Determine the [X, Y] coordinate at the center of the cell enclosing the given text.  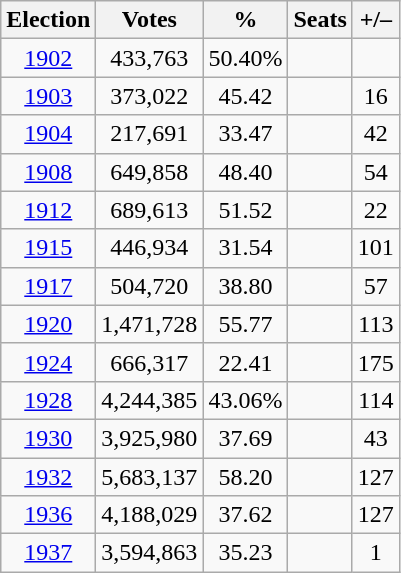
1932 [48, 477]
16 [376, 96]
33.47 [246, 134]
689,613 [150, 210]
35.23 [246, 553]
22 [376, 210]
101 [376, 248]
113 [376, 324]
373,022 [150, 96]
42 [376, 134]
217,691 [150, 134]
4,244,385 [150, 400]
37.69 [246, 438]
1930 [48, 438]
1912 [48, 210]
1908 [48, 172]
51.52 [246, 210]
433,763 [150, 58]
43 [376, 438]
5,683,137 [150, 477]
Election [48, 20]
43.06% [246, 400]
50.40% [246, 58]
38.80 [246, 286]
1902 [48, 58]
22.41 [246, 362]
31.54 [246, 248]
55.77 [246, 324]
1917 [48, 286]
48.40 [246, 172]
114 [376, 400]
649,858 [150, 172]
57 [376, 286]
45.42 [246, 96]
1915 [48, 248]
1928 [48, 400]
446,934 [150, 248]
175 [376, 362]
58.20 [246, 477]
1 [376, 553]
1,471,728 [150, 324]
504,720 [150, 286]
Votes [150, 20]
1936 [48, 515]
1903 [48, 96]
3,925,980 [150, 438]
% [246, 20]
666,317 [150, 362]
1904 [48, 134]
1924 [48, 362]
3,594,863 [150, 553]
37.62 [246, 515]
4,188,029 [150, 515]
1937 [48, 553]
1920 [48, 324]
54 [376, 172]
Seats [320, 20]
+/– [376, 20]
